Locate the cell with the specified text and output its (X, Y) center coordinate. 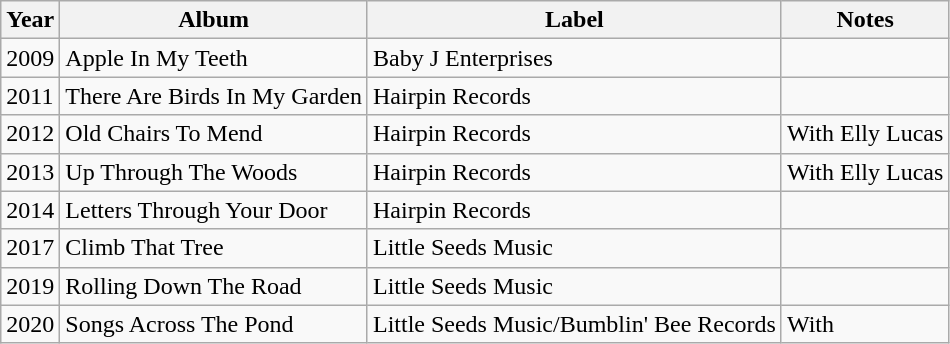
Little Seeds Music/Bumblin' Bee Records (574, 324)
Letters Through Your Door (214, 210)
Apple In My Teeth (214, 58)
2019 (30, 286)
Rolling Down The Road (214, 286)
Label (574, 20)
2009 (30, 58)
With (864, 324)
Notes (864, 20)
Year (30, 20)
2017 (30, 248)
2012 (30, 134)
Up Through The Woods (214, 172)
Old Chairs To Mend (214, 134)
2020 (30, 324)
2011 (30, 96)
Climb That Tree (214, 248)
Songs Across The Pond (214, 324)
2014 (30, 210)
Album (214, 20)
There Are Birds In My Garden (214, 96)
2013 (30, 172)
Baby J Enterprises (574, 58)
